Return the (X, Y) coordinate for the center point of the cell that contains the specified text.  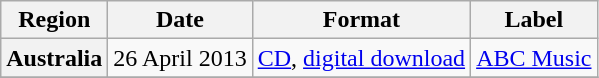
26 April 2013 (180, 58)
Label (534, 20)
Date (180, 20)
ABC Music (534, 58)
Format (361, 20)
Australia (54, 58)
CD, digital download (361, 58)
Region (54, 20)
